Pinpoint the cell where the given text exists, returning its [x, y] midpoint coordinate. 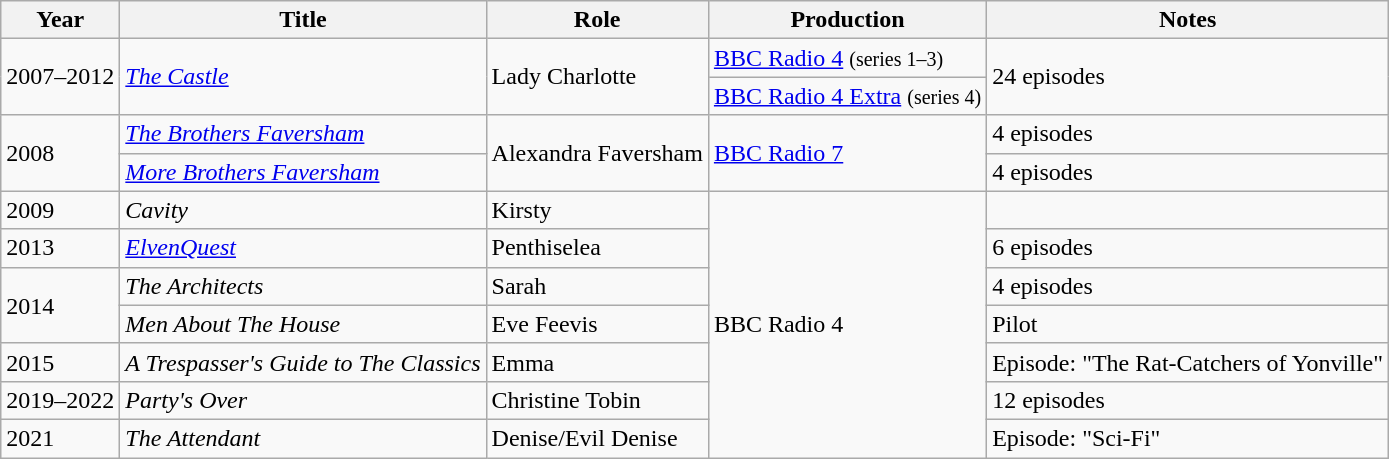
Sarah [597, 286]
Christine Tobin [597, 400]
BBC Radio 4 Extra (series 4) [847, 96]
BBC Radio 4 (series 1–3) [847, 58]
ElvenQuest [303, 248]
Pilot [1188, 324]
Kirsty [597, 210]
Role [597, 20]
BBC Radio 4 [847, 324]
More Brothers Faversham [303, 172]
2008 [60, 153]
Men About The House [303, 324]
The Brothers Faversham [303, 134]
Episode: "The Rat-Catchers of Yonville" [1188, 362]
Eve Feevis [597, 324]
24 episodes [1188, 77]
Lady Charlotte [597, 77]
Production [847, 20]
2015 [60, 362]
12 episodes [1188, 400]
2013 [60, 248]
Title [303, 20]
Cavity [303, 210]
A Trespasser's Guide to The Classics [303, 362]
Denise/Evil Denise [597, 438]
Party's Over [303, 400]
The Castle [303, 77]
Penthiselea [597, 248]
6 episodes [1188, 248]
2009 [60, 210]
2021 [60, 438]
Notes [1188, 20]
2007–2012 [60, 77]
BBC Radio 7 [847, 153]
The Architects [303, 286]
2019–2022 [60, 400]
2014 [60, 305]
Alexandra Faversham [597, 153]
The Attendant [303, 438]
Emma [597, 362]
Episode: "Sci-Fi" [1188, 438]
Year [60, 20]
